Provide the [x, y] coordinate of the cell's center where the given text is located.  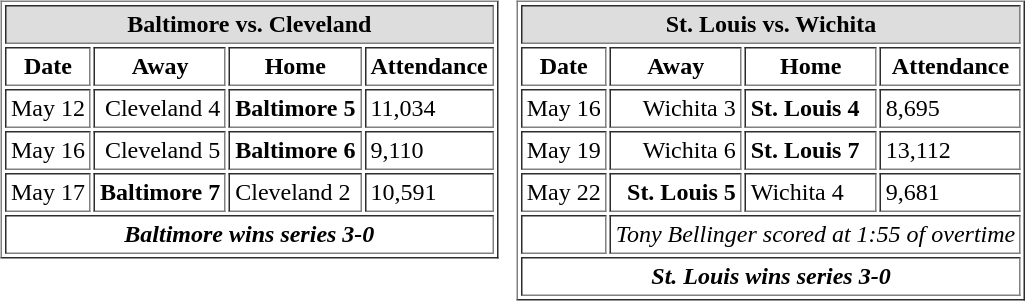
9,681 [950, 192]
May 17 [48, 192]
May 22 [564, 192]
Baltimore wins series 3-0 [250, 234]
St. Louis 5 [676, 192]
9,110 [428, 150]
Baltimore 6 [295, 150]
May 19 [564, 150]
Wichita 4 [811, 192]
Wichita 6 [676, 150]
Cleveland 4 [160, 108]
St. Louis wins series 3-0 [771, 276]
Baltimore 7 [160, 192]
St. Louis 7 [811, 150]
8,695 [950, 108]
Baltimore 5 [295, 108]
Cleveland 2 [295, 192]
Wichita 3 [676, 108]
St. Louis vs. Wichita [771, 24]
13,112 [950, 150]
St. Louis 4 [811, 108]
Baltimore vs. Cleveland [250, 24]
10,591 [428, 192]
Cleveland 5 [160, 150]
May 12 [48, 108]
11,034 [428, 108]
Tony Bellinger scored at 1:55 of overtime [816, 234]
